For the text-containing cell, return its midpoint in (X, Y) coordinate format. 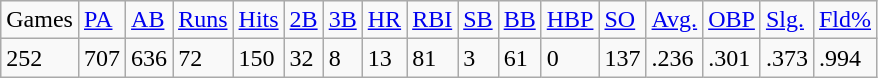
.301 (732, 58)
137 (622, 58)
BB (520, 20)
Runs (203, 20)
Hits (258, 20)
636 (150, 58)
8 (342, 58)
Fld% (844, 20)
32 (304, 58)
.236 (674, 58)
HR (384, 20)
81 (432, 58)
HBP (570, 20)
150 (258, 58)
PA (102, 20)
SO (622, 20)
OBP (732, 20)
AB (150, 20)
.373 (786, 58)
Slg. (786, 20)
13 (384, 58)
3 (478, 58)
.994 (844, 58)
2B (304, 20)
707 (102, 58)
61 (520, 58)
Games (40, 20)
72 (203, 58)
Avg. (674, 20)
252 (40, 58)
RBI (432, 20)
SB (478, 20)
0 (570, 58)
3B (342, 20)
